Search for the cell housing the specified text and yield its [X, Y] center coordinate. 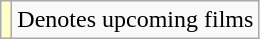
Denotes upcoming films [136, 20]
